For the text-containing cell, return its midpoint in [x, y] coordinate format. 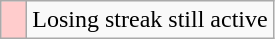
Losing streak still active [150, 20]
